Locate the cell with the specified text and output its (x, y) center coordinate. 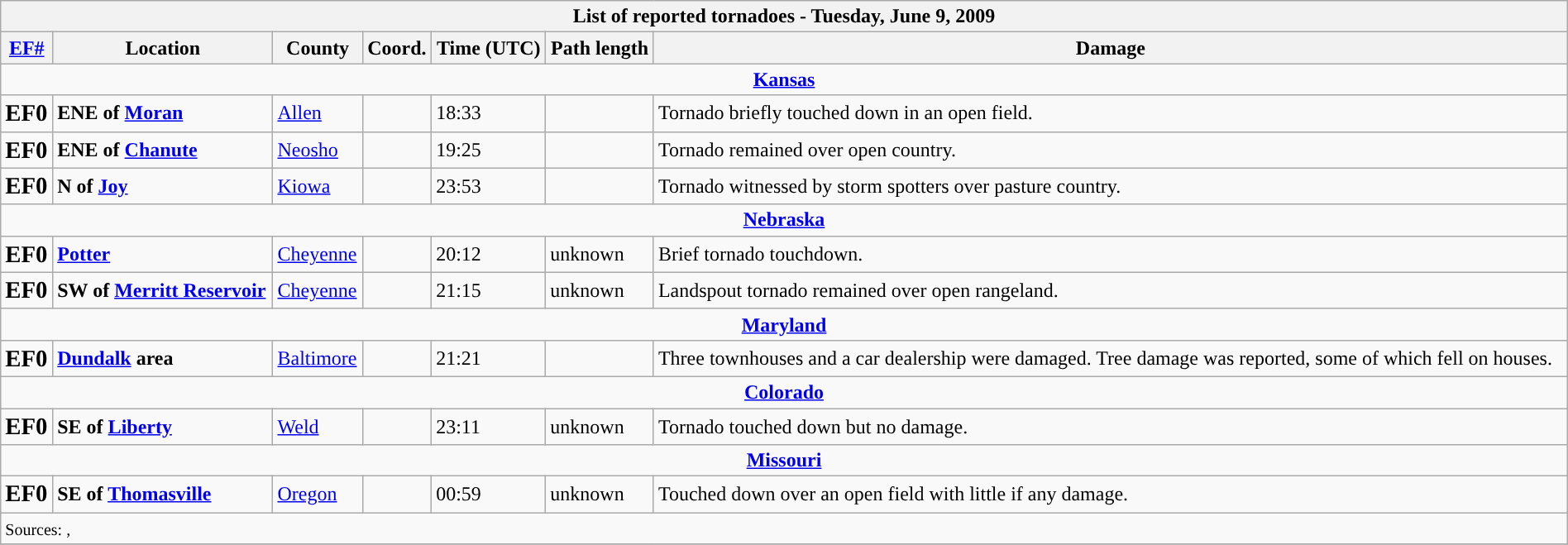
18:33 (489, 113)
Location (163, 48)
SE of Liberty (163, 427)
Brief tornado touchdown. (1110, 254)
Tornado briefly touched down in an open field. (1110, 113)
Sources: , (784, 528)
23:53 (489, 186)
Time (UTC) (489, 48)
SE of Thomasville (163, 495)
Landspout tornado remained over open rangeland. (1110, 290)
County (318, 48)
Dundalk area (163, 358)
ENE of Chanute (163, 150)
Allen (318, 113)
Potter (163, 254)
N of Joy (163, 186)
Neosho (318, 150)
Path length (600, 48)
Three townhouses and a car dealership were damaged. Tree damage was reported, some of which fell on houses. (1110, 358)
Kiowa (318, 186)
Tornado remained over open country. (1110, 150)
ENE of Moran (163, 113)
23:11 (489, 427)
EF# (26, 48)
20:12 (489, 254)
Maryland (784, 324)
Weld (318, 427)
Damage (1110, 48)
Kansas (784, 79)
Colorado (784, 392)
Missouri (784, 461)
SW of Merritt Reservoir (163, 290)
Baltimore (318, 358)
Nebraska (784, 220)
00:59 (489, 495)
21:15 (489, 290)
21:21 (489, 358)
Touched down over an open field with little if any damage. (1110, 495)
Oregon (318, 495)
Coord. (397, 48)
Tornado witnessed by storm spotters over pasture country. (1110, 186)
19:25 (489, 150)
Tornado touched down but no damage. (1110, 427)
List of reported tornadoes - Tuesday, June 9, 2009 (784, 17)
